Return (X, Y) of the center of cell containing provided text 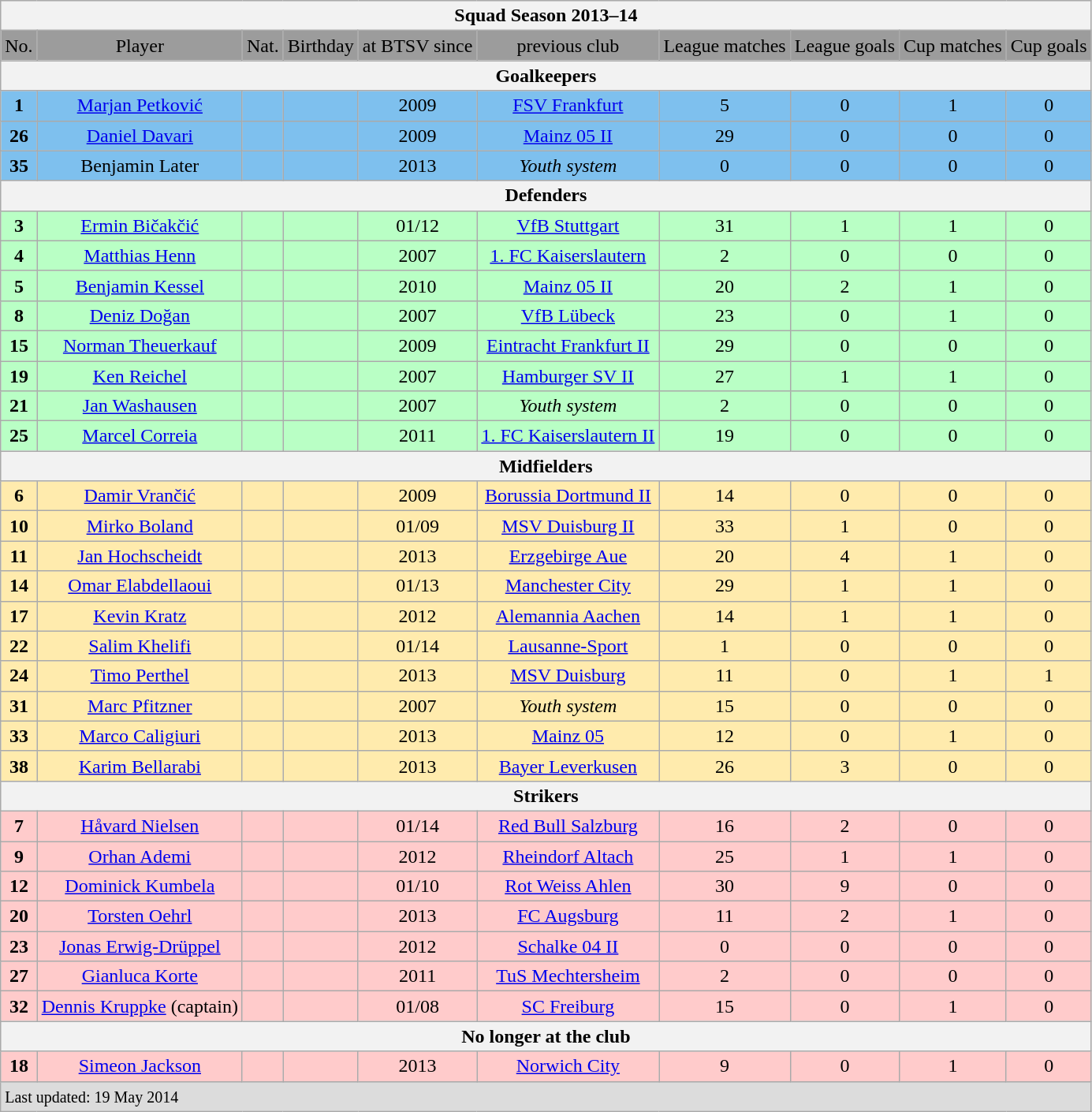
VfB Stuttgart (568, 226)
24 (19, 676)
Cup goals (1049, 46)
Jan Hochscheidt (140, 556)
Borussia Dortmund II (568, 496)
VfB Lübeck (568, 315)
Erzgebirge Aue (568, 556)
Orhan Ademi (140, 856)
Gianluca Korte (140, 976)
Daniel Davari (140, 136)
Schalke 04 II (568, 946)
Manchester City (568, 586)
2010 (418, 285)
21 (19, 406)
League matches (725, 46)
35 (19, 166)
TuS Mechtersheim (568, 976)
No longer at the club (546, 1036)
Player (140, 46)
Omar Elabdellaoui (140, 586)
Jan Washausen (140, 406)
Lausanne-Sport (568, 646)
Benjamin Later (140, 166)
Last updated: 19 May 2014 (546, 1096)
Strikers (546, 796)
22 (19, 646)
Simeon Jackson (140, 1066)
Birthday (320, 46)
01/12 (418, 226)
No. (19, 46)
Damir Vrančić (140, 496)
17 (19, 616)
01/13 (418, 586)
League goals (844, 46)
Squad Season 2013–14 (546, 16)
7 (19, 826)
Norman Theuerkauf (140, 345)
Benjamin Kessel (140, 285)
Dennis Kruppke (captain) (140, 1006)
Deniz Doğan (140, 315)
6 (19, 496)
01/10 (418, 886)
Eintracht Frankfurt II (568, 345)
1. FC Kaiserslautern II (568, 436)
Ken Reichel (140, 376)
at BTSV since (418, 46)
Kevin Kratz (140, 616)
Dominick Kumbela (140, 886)
10 (19, 526)
Nat. (263, 46)
Marcel Correia (140, 436)
Marco Caligiuri (140, 736)
Ermin Bičakčić (140, 226)
Marjan Petković (140, 106)
Cup matches (953, 46)
Timo Perthel (140, 676)
Mirko Boland (140, 526)
8 (19, 315)
Bayer Leverkusen (568, 766)
30 (725, 886)
32 (19, 1006)
Håvard Nielsen (140, 826)
38 (19, 766)
Marc Pfitzner (140, 706)
Norwich City (568, 1066)
Defenders (546, 196)
01/09 (418, 526)
Salim Khelifi (140, 646)
Goalkeepers (546, 76)
MSV Duisburg II (568, 526)
Mainz 05 (568, 736)
previous club (568, 46)
Rot Weiss Ahlen (568, 886)
1. FC Kaiserslautern (568, 256)
Midfielders (546, 466)
Karim Bellarabi (140, 766)
Alemannia Aachen (568, 616)
01/08 (418, 1006)
Red Bull Salzburg (568, 826)
Torsten Oehrl (140, 916)
Jonas Erwig-Drüppel (140, 946)
16 (725, 826)
Matthias Henn (140, 256)
18 (19, 1066)
Hamburger SV II (568, 376)
Rheindorf Altach (568, 856)
FC Augsburg (568, 916)
SC Freiburg (568, 1006)
FSV Frankfurt (568, 106)
MSV Duisburg (568, 676)
